Detect which cell encompasses the target text, then output its (x, y) center coordinate. 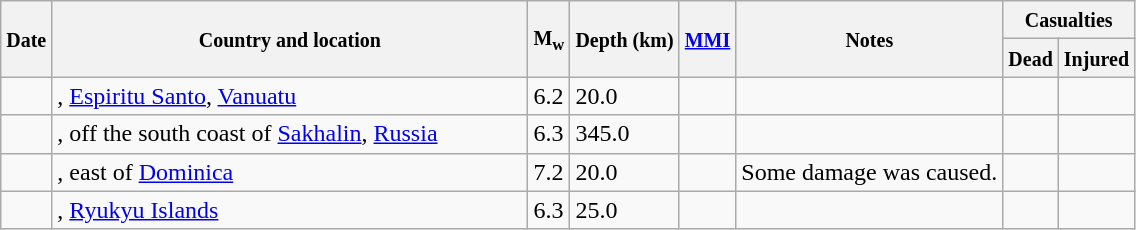
Some damage was caused. (870, 172)
Notes (870, 39)
345.0 (624, 134)
, Ryukyu Islands (290, 210)
MMI (708, 39)
, Espiritu Santo, Vanuatu (290, 96)
Depth (km) (624, 39)
Casualties (1069, 20)
Date (26, 39)
, off the south coast of Sakhalin, Russia (290, 134)
25.0 (624, 210)
Mw (549, 39)
Country and location (290, 39)
7.2 (549, 172)
, east of Dominica (290, 172)
Dead (1031, 58)
Injured (1096, 58)
6.2 (549, 96)
